Capture the cell that displays the provided text and extract its [x, y] central coordinate. 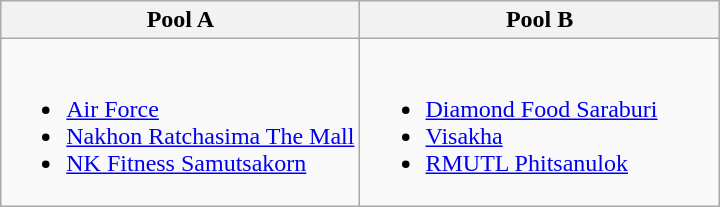
Pool A [180, 20]
Diamond Food Saraburi Visakha RMUTL Phitsanulok [540, 122]
Air Force Nakhon Ratchasima The Mall NK Fitness Samutsakorn [180, 122]
Pool B [540, 20]
